Pinpoint the cell where the given text exists, returning its [X, Y] midpoint coordinate. 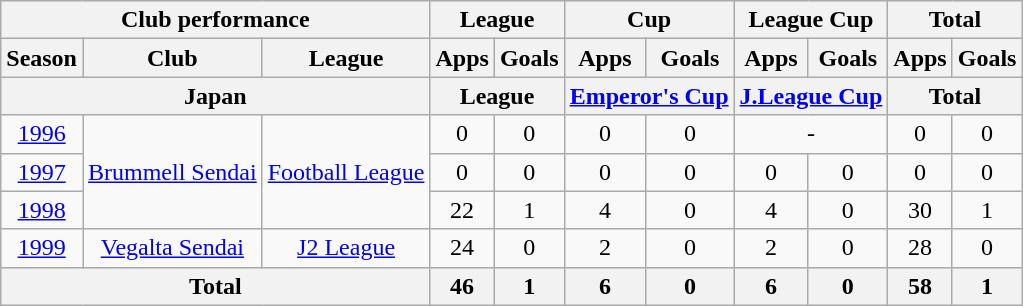
24 [462, 248]
Season [42, 58]
28 [920, 248]
1997 [42, 172]
Cup [649, 20]
Football League [346, 172]
Brummell Sendai [172, 172]
J2 League [346, 248]
League Cup [811, 20]
Emperor's Cup [649, 96]
Vegalta Sendai [172, 248]
46 [462, 286]
Club [172, 58]
30 [920, 210]
1999 [42, 248]
Japan [216, 96]
- [811, 134]
58 [920, 286]
22 [462, 210]
1996 [42, 134]
Club performance [216, 20]
1998 [42, 210]
J.League Cup [811, 96]
